Extract the (x, y) coordinate from the center of the cell holding the provided text.  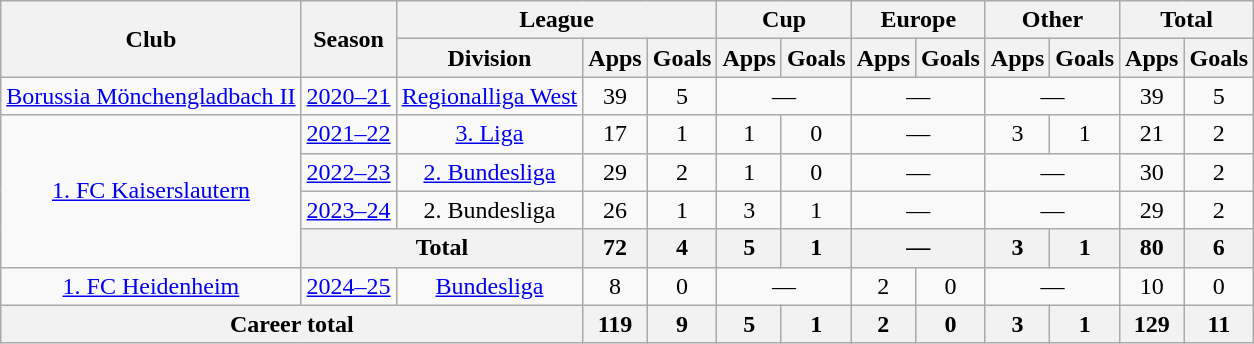
119 (615, 324)
1. FC Heidenheim (151, 286)
9 (682, 324)
6 (1219, 248)
26 (615, 210)
10 (1152, 286)
Other (1052, 20)
Division (490, 58)
3. Liga (490, 134)
Cup (784, 20)
Bundesliga (490, 286)
21 (1152, 134)
2023–24 (348, 210)
80 (1152, 248)
Regionalliga West (490, 96)
4 (682, 248)
2020–21 (348, 96)
17 (615, 134)
11 (1219, 324)
8 (615, 286)
72 (615, 248)
League (556, 20)
1. FC Kaiserslautern (151, 191)
30 (1152, 172)
Borussia Mönchengladbach II (151, 96)
Club (151, 39)
Career total (292, 324)
129 (1152, 324)
2021–22 (348, 134)
2022–23 (348, 172)
Season (348, 39)
2024–25 (348, 286)
Europe (918, 20)
